Pinpoint the cell where the given text exists, returning its [X, Y] midpoint coordinate. 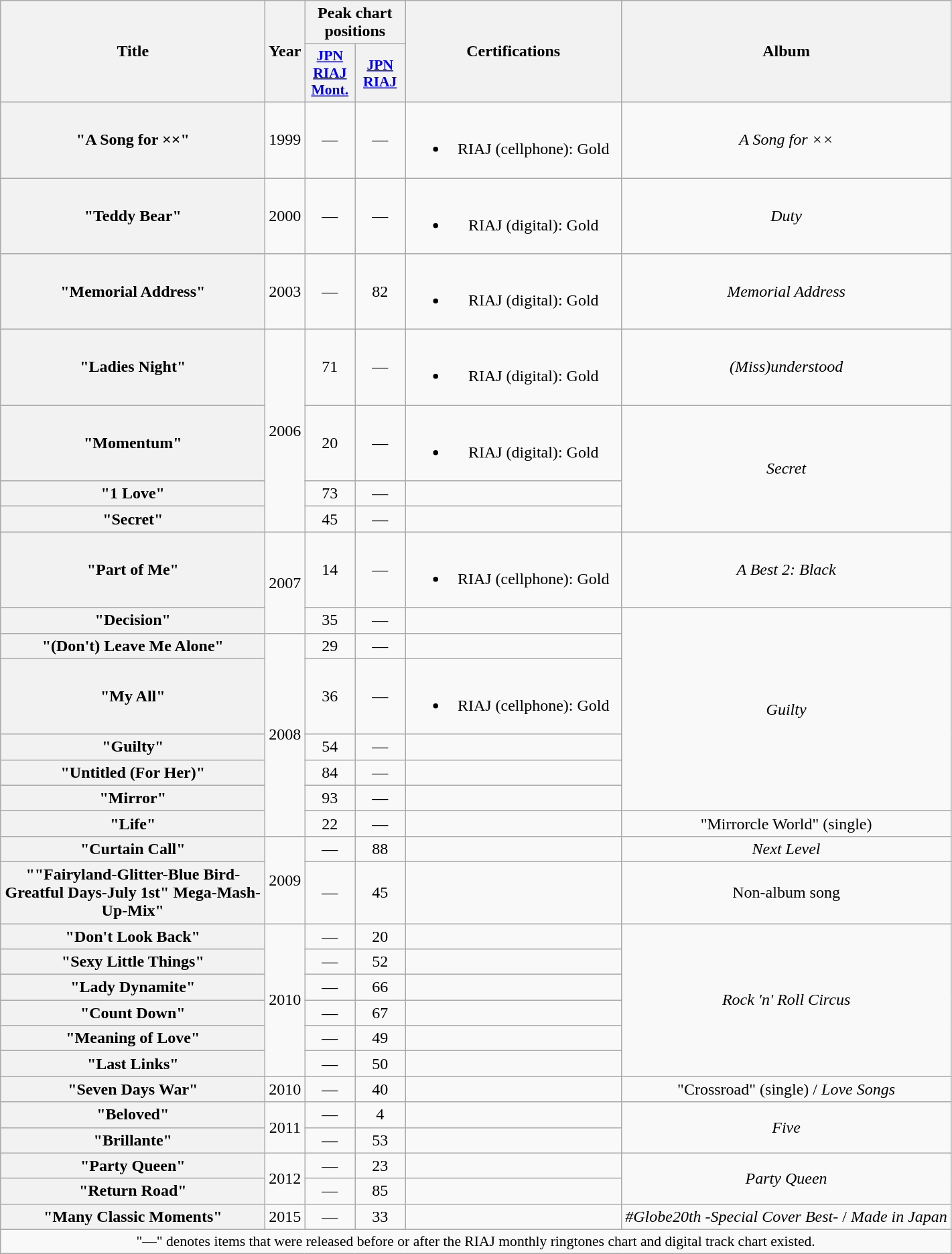
Rock 'n' Roll Circus [787, 999]
2009 [285, 880]
54 [330, 747]
"My All" [133, 697]
Peak chart positions [355, 23]
"Meaning of Love" [133, 1038]
Album [787, 52]
50 [381, 1064]
"Party Queen" [133, 1166]
"A Song for ××" [133, 139]
73 [330, 494]
"Part of Me" [133, 569]
"Mirror" [133, 798]
14 [330, 569]
Secret [787, 469]
93 [330, 798]
"Sexy Little Things" [133, 962]
2000 [285, 216]
"Beloved" [133, 1115]
22 [330, 823]
"Return Road" [133, 1191]
2008 [285, 734]
88 [381, 849]
1999 [285, 139]
"Decision" [133, 620]
Five [787, 1127]
"Memorial Address" [133, 292]
Next Level [787, 849]
67 [381, 1013]
2015 [285, 1216]
"Count Down" [133, 1013]
"Mirrorcle World" (single) [787, 823]
"Secret" [133, 519]
Non-album song [787, 892]
2003 [285, 292]
"Crossroad" (single) / Love Songs [787, 1089]
A Best 2: Black [787, 569]
"Curtain Call" [133, 849]
Duty [787, 216]
(Miss)understood [787, 367]
"Momentum" [133, 443]
2006 [285, 431]
"Untitled (For Her)" [133, 772]
"—" denotes items that were released before or after the RIAJ monthly ringtones chart and digital track chart existed. [476, 1241]
66 [381, 987]
Certifications [513, 52]
71 [330, 367]
#Globe20th -Special Cover Best- / Made in Japan [787, 1216]
"Brillante" [133, 1140]
JPN RIAJ Mont. [330, 74]
84 [330, 772]
Memorial Address [787, 292]
2012 [285, 1178]
33 [381, 1216]
"Life" [133, 823]
36 [330, 697]
"Many Classic Moments" [133, 1216]
"Seven Days War" [133, 1089]
"Lady Dynamite" [133, 987]
"Ladies Night" [133, 367]
2007 [285, 583]
Party Queen [787, 1178]
"Teddy Bear" [133, 216]
29 [330, 646]
40 [381, 1089]
53 [381, 1140]
JPN RIAJ [381, 74]
"Last Links" [133, 1064]
49 [381, 1038]
35 [330, 620]
Guilty [787, 709]
Year [285, 52]
""Fairyland-Glitter-Blue Bird-Greatful Days-July 1st" Mega-Mash-Up-Mix" [133, 892]
Title [133, 52]
"Don't Look Back" [133, 936]
85 [381, 1191]
23 [381, 1166]
52 [381, 962]
82 [381, 292]
A Song for ×× [787, 139]
"Guilty" [133, 747]
"1 Love" [133, 494]
2011 [285, 1127]
4 [381, 1115]
"(Don't) Leave Me Alone" [133, 646]
